Find where the given text appears and provide that cell's center as (x, y) coordinate. 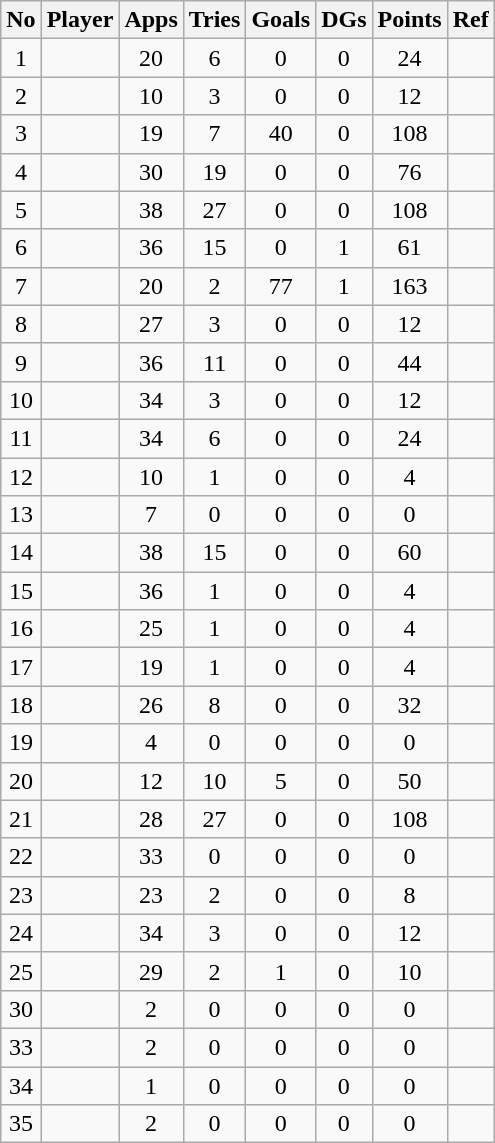
Apps (151, 20)
60 (410, 553)
22 (21, 857)
76 (410, 172)
21 (21, 819)
Player (80, 20)
Points (410, 20)
44 (410, 362)
32 (410, 705)
Tries (214, 20)
18 (21, 705)
29 (151, 971)
35 (21, 1124)
40 (281, 134)
14 (21, 553)
77 (281, 286)
163 (410, 286)
17 (21, 667)
9 (21, 362)
50 (410, 781)
Ref (470, 20)
13 (21, 515)
Goals (281, 20)
16 (21, 629)
DGs (344, 20)
26 (151, 705)
61 (410, 248)
28 (151, 819)
No (21, 20)
